Extract the [x, y] coordinate from the center of the cell holding the provided text.  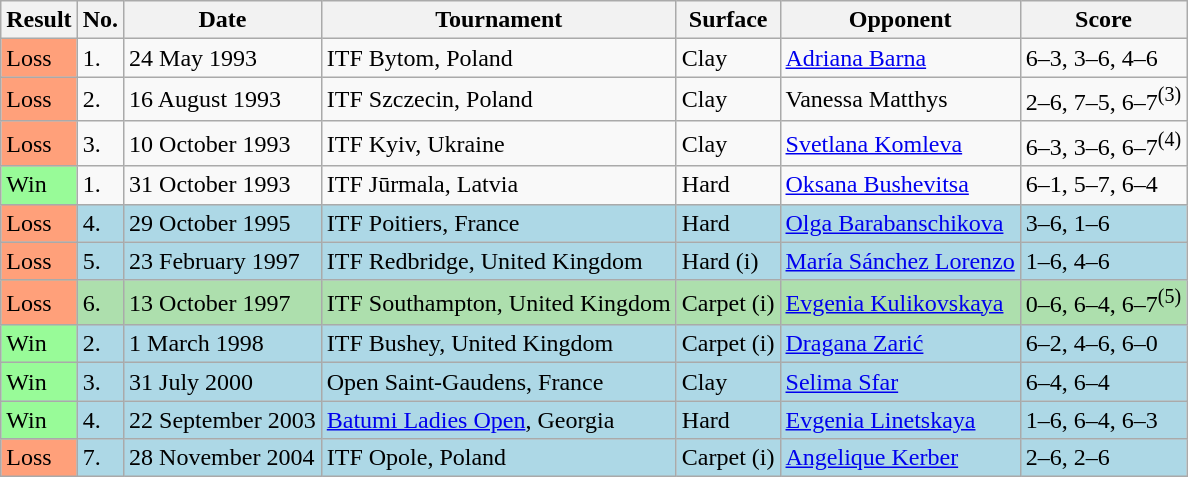
31 July 2000 [223, 382]
22 September 2003 [223, 420]
6–1, 5–7, 6–4 [1103, 185]
6–3, 3–6, 4–6 [1103, 58]
ITF Bytom, Poland [498, 58]
6–2, 4–6, 6–0 [1103, 344]
29 October 1995 [223, 223]
ITF Kyiv, Ukraine [498, 144]
Angelique Kerber [900, 458]
Score [1103, 20]
Tournament [498, 20]
10 October 1993 [223, 144]
24 May 1993 [223, 58]
Oksana Bushevitsa [900, 185]
28 November 2004 [223, 458]
0–6, 6–4, 6–7(5) [1103, 302]
Open Saint-Gaudens, France [498, 382]
ITF Szczecin, Poland [498, 100]
Adriana Barna [900, 58]
13 October 1997 [223, 302]
No. [100, 20]
6. [100, 302]
7. [100, 458]
5. [100, 261]
Surface [728, 20]
1 March 1998 [223, 344]
Result [39, 20]
Batumi Ladies Open, Georgia [498, 420]
16 August 1993 [223, 100]
Vanessa Matthys [900, 100]
2–6, 7–5, 6–7(3) [1103, 100]
Date [223, 20]
Evgenia Linetskaya [900, 420]
23 February 1997 [223, 261]
ITF Redbridge, United Kingdom [498, 261]
Opponent [900, 20]
ITF Southampton, United Kingdom [498, 302]
3–6, 1–6 [1103, 223]
ITF Opole, Poland [498, 458]
6–4, 6–4 [1103, 382]
ITF Poitiers, France [498, 223]
María Sánchez Lorenzo [900, 261]
Selima Sfar [900, 382]
Hard (i) [728, 261]
1–6, 6–4, 6–3 [1103, 420]
Olga Barabanschikova [900, 223]
1–6, 4–6 [1103, 261]
Evgenia Kulikovskaya [900, 302]
Svetlana Komleva [900, 144]
31 October 1993 [223, 185]
Dragana Zarić [900, 344]
2–6, 2–6 [1103, 458]
6–3, 3–6, 6–7(4) [1103, 144]
ITF Jūrmala, Latvia [498, 185]
ITF Bushey, United Kingdom [498, 344]
